Locate the cell with the specified text and output its (x, y) center coordinate. 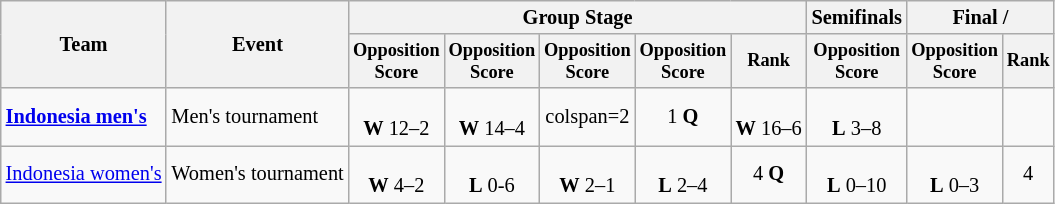
W 12–2 (397, 117)
L 2–4 (683, 174)
Event (257, 44)
Team (84, 44)
4 Q (769, 174)
W 2–1 (588, 174)
Men's tournament (257, 117)
Women's tournament (257, 174)
Final / (980, 17)
Indonesia women's (84, 174)
W 16–6 (769, 117)
L 3–8 (857, 117)
W 14–4 (492, 117)
4 (1028, 174)
colspan=2 (588, 117)
Group Stage (578, 17)
L 0–3 (955, 174)
L 0-6 (492, 174)
Indonesia men's (84, 117)
1 Q (683, 117)
L 0–10 (857, 174)
Semifinals (857, 17)
W 4–2 (397, 174)
